Scan for the cell matching the given text and deliver its [X, Y] coordinate at center. 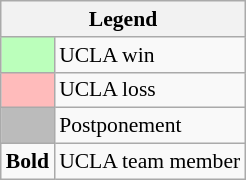
Legend [123, 19]
UCLA loss [150, 90]
UCLA win [150, 55]
UCLA team member [150, 162]
Postponement [150, 126]
Bold [28, 162]
